Provide the (X, Y) coordinate of the cell's center where the given text is located.  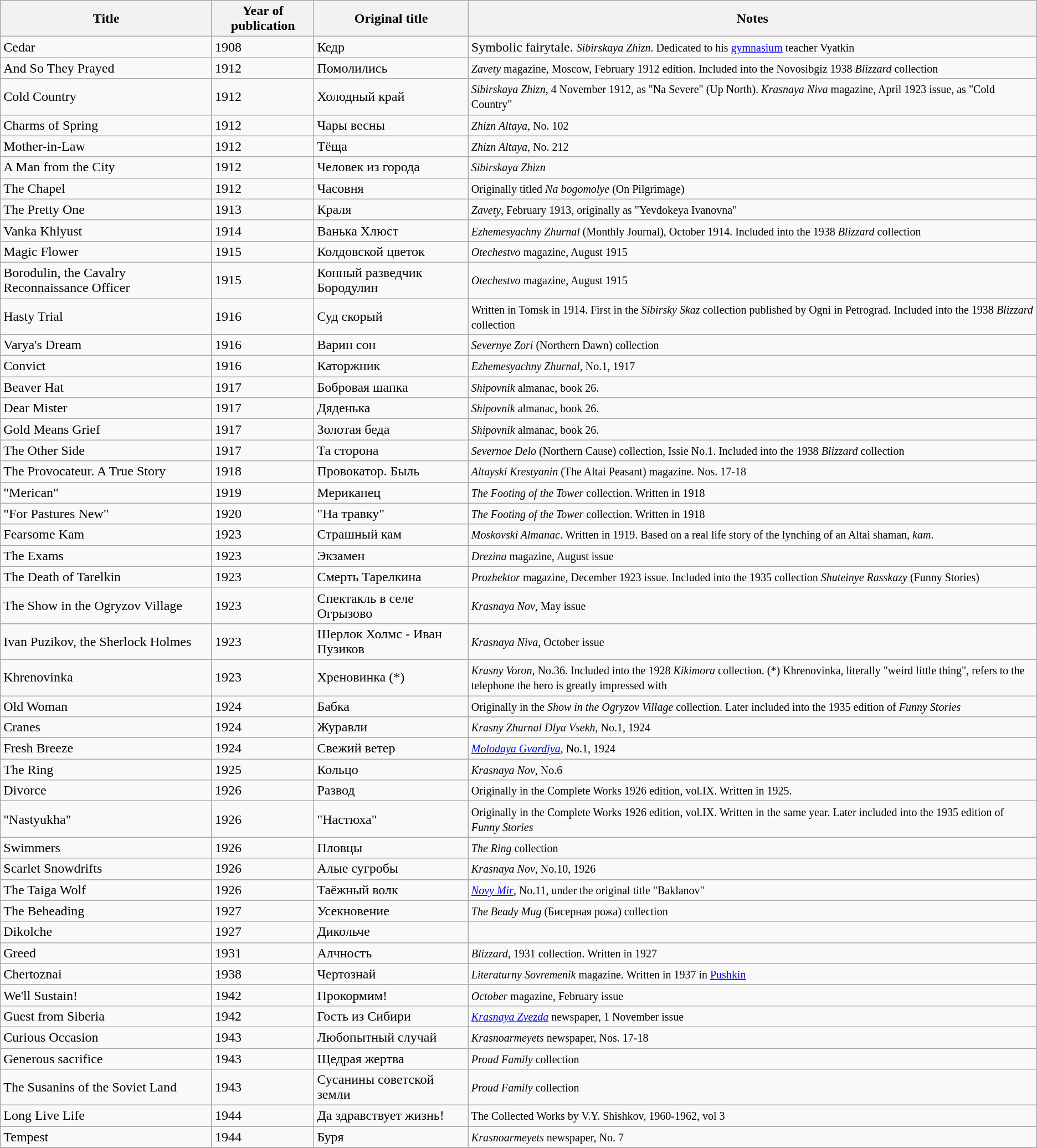
Та сторона (391, 450)
Krasnaya Nov, No.10, 1926 (752, 869)
Прокормим! (391, 995)
Кедр (391, 47)
1938 (263, 974)
Title (106, 19)
"Nastyukha" (106, 819)
Любопытный случай (391, 1037)
Страшный кам (391, 535)
Guest from Siberia (106, 1016)
The Other Side (106, 450)
The Pretty One (106, 209)
Алые сугробы (391, 869)
Krasnoarmeyets newspaper, No. 7 (752, 1137)
1925 (263, 770)
Кольцо (391, 770)
Таёжный волк (391, 890)
Magic Flower (106, 252)
Tempest (106, 1137)
Варин сон (391, 345)
Экзамен (391, 556)
Ezhemesyachny Zhurnal, No.1, 1917 (752, 366)
Krasnoarmeyets newspaper, Nos. 17-18 (752, 1037)
Золотая беда (391, 429)
Ванька Хлюст (391, 230)
Тёща (391, 146)
Severnуe Zori (Northern Dawn) collection (752, 345)
The Ring (106, 770)
Original title (391, 19)
Cranes (106, 727)
Ezhemesyachny Zhurnal (Monthly Journal), October 1914. Included into the 1938 Blizzard collection (752, 230)
1918 (263, 471)
Literaturny Sovremenik magazine. Written in 1937 in Pushkin (752, 974)
Krasnaya Niva, October issue (752, 642)
Altayski Krestyanin (The Altai Peasant) magazine. Nos. 17-18 (752, 471)
Буря (391, 1137)
Originally titled Na bogomolye (On Pilgrimage) (752, 188)
Mother-in-Law (106, 146)
Hasty Trial (106, 316)
Часовня (391, 188)
1919 (263, 493)
1920 (263, 514)
Колдовской цветок (391, 252)
Molodaya Gvardiya, No.1, 1924 (752, 749)
Zavety, February 1913, originally as "Yevdokeya Ivanovna" (752, 209)
Бабка (391, 706)
Symbolic fairytale. Sibirskaya Zhizn. Dedicated to his gymnasium teacher Vyatkin (752, 47)
Хреновинка (*) (391, 677)
Krasnaya Zvezda newspaper, 1 November issue (752, 1016)
Dikolche (106, 932)
Originally in the Complete Works 1926 edition, vol.IX. Written in the same year. Later included into the 1935 edition of Funny Stories (752, 819)
Severnoe Delo (Northern Cause) collection, Issie No.1. Included into the 1938 Blizzard collection (752, 450)
"На травку" (391, 514)
Swimmers (106, 848)
Щедрая жертва (391, 1059)
Zhizn Altaya, No. 102 (752, 125)
Krasny Zhurnal Dlya Vsekh, No.1, 1924 (752, 727)
Greed (106, 953)
Свежий ветер (391, 749)
Чертознай (391, 974)
The Beheading (106, 911)
Sibirskaya Zhizn, 4 November 1912, as "Na Severe" (Up North). Krasnaya Niva magazine, April 1923 issue, as "Cold Country" (752, 96)
Notes (752, 19)
Old Woman (106, 706)
We'll Sustain! (106, 995)
Prozhektor magazine, December 1923 issue. Included into the 1935 collection Shuteinye Rasskazy (Funny Stories) (752, 577)
Провокатор. Быль (391, 471)
Спектакль в селе Огрызово (391, 605)
Краля (391, 209)
Chertoznai (106, 974)
Сусанины советской земли (391, 1087)
Moskovski Almanac. Written in 1919. Based on a real life story of the lynching of an Altai shaman, kam. (752, 535)
Человек из города (391, 167)
Fresh Breeze (106, 749)
Да здравствует жизнь! (391, 1116)
Divorce (106, 791)
Long Live Life (106, 1116)
October magazine, February issue (752, 995)
"Настюха" (391, 819)
Шерлок Холмс - Иван Пузиков (391, 642)
Бобровая шапка (391, 387)
Originally in the Show in the Ogryzov Village collection. Later included into the 1935 edition of Funny Stories (752, 706)
Sibirskaya Zhizn (752, 167)
Ivan Puzikov, the Sherlock Holmes (106, 642)
The Taiga Wolf (106, 890)
Помолились (391, 68)
Dear Mister (106, 408)
Fearsome Kam (106, 535)
Beaver Hat (106, 387)
And So They Prayed (106, 68)
Дикольче (391, 932)
Novy Mir, No.11, under the original title "Baklanov" (752, 890)
Vanka Khlyust (106, 230)
Гость из Сибири (391, 1016)
Суд скорый (391, 316)
Krasnaya Nov, May issue (752, 605)
Zavety magazine, Moscow, February 1912 edition. Included into the Novosibgiz 1938 Blizzard collection (752, 68)
Усекновение (391, 911)
Журавли (391, 727)
"Merican" (106, 493)
1908 (263, 47)
A Man from the City (106, 167)
Charms of Spring (106, 125)
1914 (263, 230)
Cold Country (106, 96)
The Ring collection (752, 848)
Year of publication (263, 19)
Khrenovinka (106, 677)
Varya's Dream (106, 345)
Cedar (106, 47)
The Death of Tarelkin (106, 577)
1913 (263, 209)
Written in Tomsk in 1914. First in the Sibirsky Skaz collection published by Ogni in Petrograd. Included into the 1938 Blizzard collection (752, 316)
Originally in the Complete Works 1926 edition, vol.IX. Written in 1925. (752, 791)
Развод (391, 791)
"For Pastures New" (106, 514)
Generous sacrifice (106, 1059)
Мериканец (391, 493)
The Provocateur. A True Story (106, 471)
Смерть Тарелкина (391, 577)
The Susanins of the Soviet Land (106, 1087)
Пловцы (391, 848)
The Exams (106, 556)
Дяденька (391, 408)
Холодный край (391, 96)
Gold Means Grief (106, 429)
Алчность (391, 953)
Чары весны (391, 125)
The Collected Works by V.Y. Shishkov, 1960-1962, vol 3 (752, 1116)
Zhizn Altaya, No. 212 (752, 146)
Scarlet Snowdrifts (106, 869)
The Show in the Ogryzov Village (106, 605)
1931 (263, 953)
Blizzard, 1931 collection. Written in 1927 (752, 953)
Curious Occasion (106, 1037)
The Chapel (106, 188)
Каторжник (391, 366)
Borodulin, the Cavalry Reconnaissance Officer (106, 280)
Drezina magazine, August issue (752, 556)
The Beady Mug (Бисерная рожа) collection (752, 911)
Конный разведчик Бородулин (391, 280)
Krasnaya Nov, No.6 (752, 770)
Convict (106, 366)
